Find where the given text appears and provide that cell's center as (x, y) coordinate. 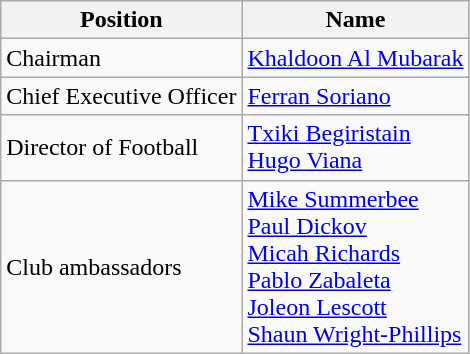
Txiki Begiristain Hugo Viana (356, 148)
Chief Executive Officer (122, 96)
Club ambassadors (122, 266)
Director of Football (122, 148)
Mike Summerbee Paul Dickov Micah Richards Pablo Zabaleta Joleon Lescott Shaun Wright-Phillips (356, 266)
Name (356, 20)
Position (122, 20)
Khaldoon Al Mubarak (356, 58)
Ferran Soriano (356, 96)
Chairman (122, 58)
